From the cell containing the given text, extract its center point as [x, y] coordinate. 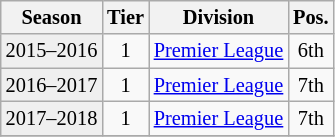
2017–2018 [52, 118]
Division [218, 17]
Pos. [310, 17]
6th [310, 51]
Season [52, 17]
Tier [126, 17]
2016–2017 [52, 85]
2015–2016 [52, 51]
